Identify which cell holds the provided text, then report its (x, y) central coordinate. 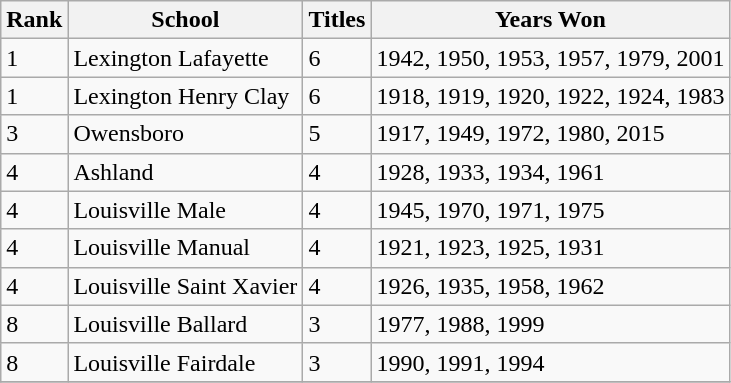
1921, 1923, 1925, 1931 (550, 248)
5 (337, 134)
Years Won (550, 20)
Lexington Lafayette (186, 58)
Louisville Male (186, 210)
Louisville Ballard (186, 324)
1917, 1949, 1972, 1980, 2015 (550, 134)
1977, 1988, 1999 (550, 324)
1918, 1919, 1920, 1922, 1924, 1983 (550, 96)
Titles (337, 20)
Rank (34, 20)
Lexington Henry Clay (186, 96)
1942, 1950, 1953, 1957, 1979, 2001 (550, 58)
School (186, 20)
Owensboro (186, 134)
Ashland (186, 172)
1928, 1933, 1934, 1961 (550, 172)
Louisville Manual (186, 248)
1945, 1970, 1971, 1975 (550, 210)
1926, 1935, 1958, 1962 (550, 286)
1990, 1991, 1994 (550, 362)
Louisville Saint Xavier (186, 286)
Louisville Fairdale (186, 362)
